For the text-containing cell, return its midpoint in (x, y) coordinate format. 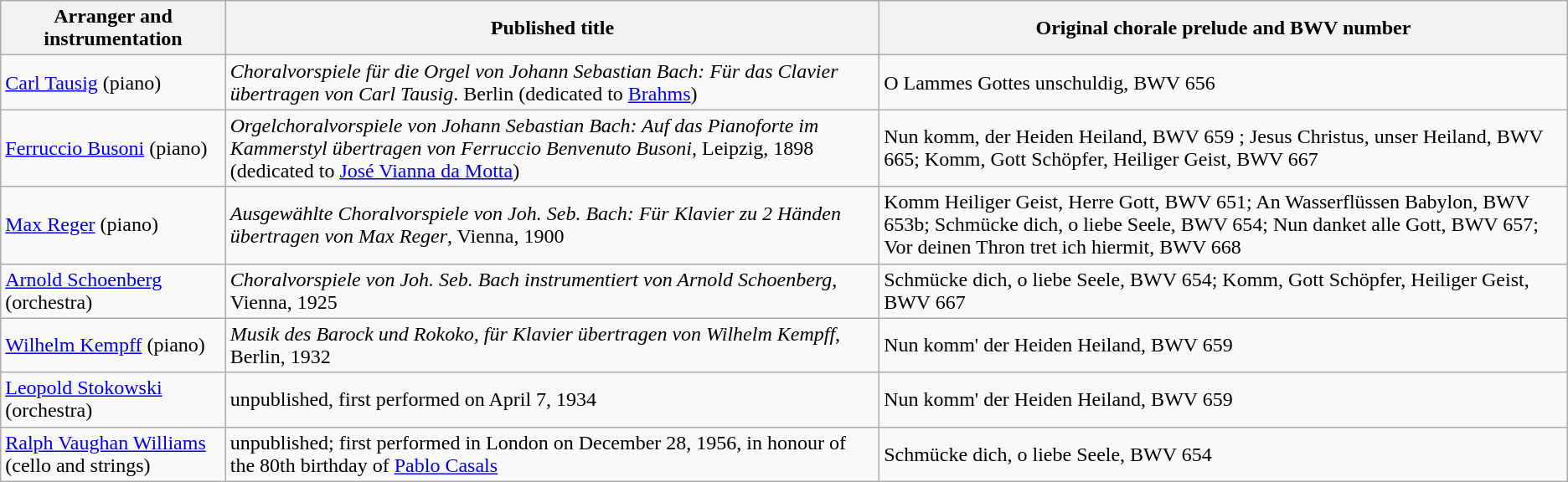
unpublished, first performed on April 7, 1934 (552, 400)
Ralph Vaughan Williams (cello and strings) (113, 454)
Nun komm, der Heiden Heiland, BWV 659 ; Jesus Christus, unser Heiland, BWV 665; Komm, Gott Schöpfer, Heiliger Geist, BWV 667 (1224, 148)
Carl Tausig (piano) (113, 82)
Arranger and instrumentation (113, 28)
Published title (552, 28)
O Lammes Gottes unschuldig, BWV 656 (1224, 82)
Ferruccio Busoni (piano) (113, 148)
Arnold Schoenberg (orchestra) (113, 291)
Schmücke dich, o liebe Seele, BWV 654; Komm, Gott Schöpfer, Heiliger Geist, BWV 667 (1224, 291)
Max Reger (piano) (113, 225)
Musik des Barock und Rokoko, für Klavier übertragen von Wilhelm Kempff, Berlin, 1932 (552, 345)
Ausgewählte Choralvorspiele von Joh. Seb. Bach: Für Klavier zu 2 Händen übertragen von Max Reger, Vienna, 1900 (552, 225)
Schmücke dich, o liebe Seele, BWV 654 (1224, 454)
Choralvorspiele für die Orgel von Johann Sebastian Bach: Für das Clavier übertragen von Carl Tausig. Berlin (dedicated to Brahms) (552, 82)
unpublished; first performed in London on December 28, 1956, in honour of the 80th birthday of Pablo Casals (552, 454)
Choralvorspiele von Joh. Seb. Bach instrumentiert von Arnold Schoenberg, Vienna, 1925 (552, 291)
Wilhelm Kempff (piano) (113, 345)
Original chorale prelude and BWV number (1224, 28)
Leopold Stokowski (orchestra) (113, 400)
